Search for the cell housing the specified text and yield its (x, y) center coordinate. 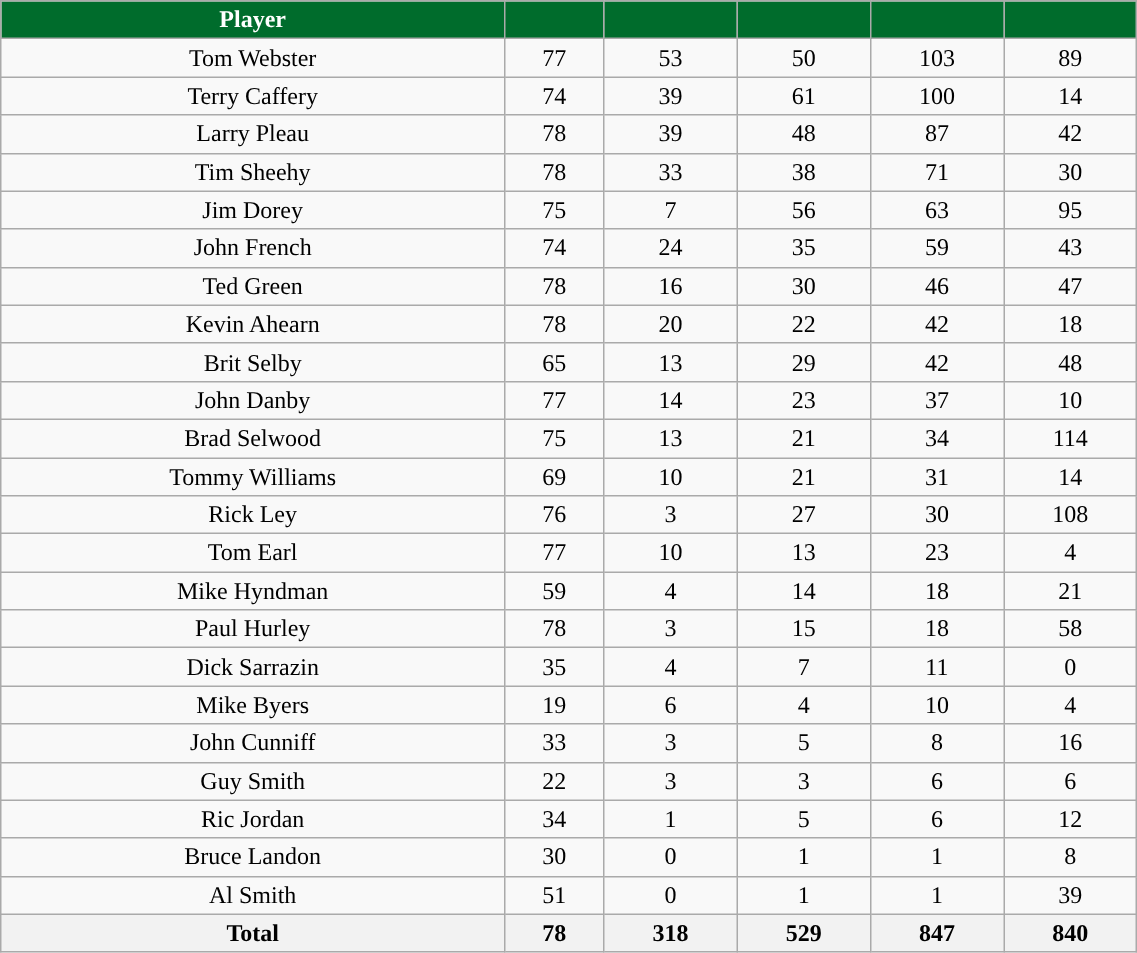
Bruce Landon (253, 857)
840 (1070, 933)
65 (554, 362)
20 (670, 324)
15 (804, 629)
John Danby (253, 400)
46 (936, 286)
Paul Hurley (253, 629)
58 (1070, 629)
Tom Webster (253, 58)
19 (554, 705)
76 (554, 515)
53 (670, 58)
Total (253, 933)
11 (936, 667)
Tom Earl (253, 553)
Tim Sheehy (253, 172)
Player (253, 20)
100 (936, 96)
63 (936, 210)
Brad Selwood (253, 438)
12 (1070, 819)
John French (253, 248)
Dick Sarrazin (253, 667)
47 (1070, 286)
John Cunniff (253, 743)
Larry Pleau (253, 134)
61 (804, 96)
71 (936, 172)
43 (1070, 248)
29 (804, 362)
50 (804, 58)
95 (1070, 210)
27 (804, 515)
69 (554, 477)
114 (1070, 438)
Al Smith (253, 895)
Ted Green (253, 286)
108 (1070, 515)
Brit Selby (253, 362)
Terry Caffery (253, 96)
Jim Dorey (253, 210)
318 (670, 933)
51 (554, 895)
Mike Byers (253, 705)
Guy Smith (253, 781)
529 (804, 933)
Ric Jordan (253, 819)
31 (936, 477)
24 (670, 248)
Rick Ley (253, 515)
Mike Hyndman (253, 591)
103 (936, 58)
89 (1070, 58)
847 (936, 933)
37 (936, 400)
87 (936, 134)
38 (804, 172)
Kevin Ahearn (253, 324)
Tommy Williams (253, 477)
56 (804, 210)
